Search for the cell housing the specified text and yield its [x, y] center coordinate. 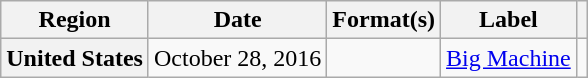
Big Machine [509, 58]
Label [509, 20]
Region [75, 20]
Format(s) [384, 20]
Date [237, 20]
United States [75, 58]
October 28, 2016 [237, 58]
